Output the [x, y] coordinate of the center of the cell containing the given text.  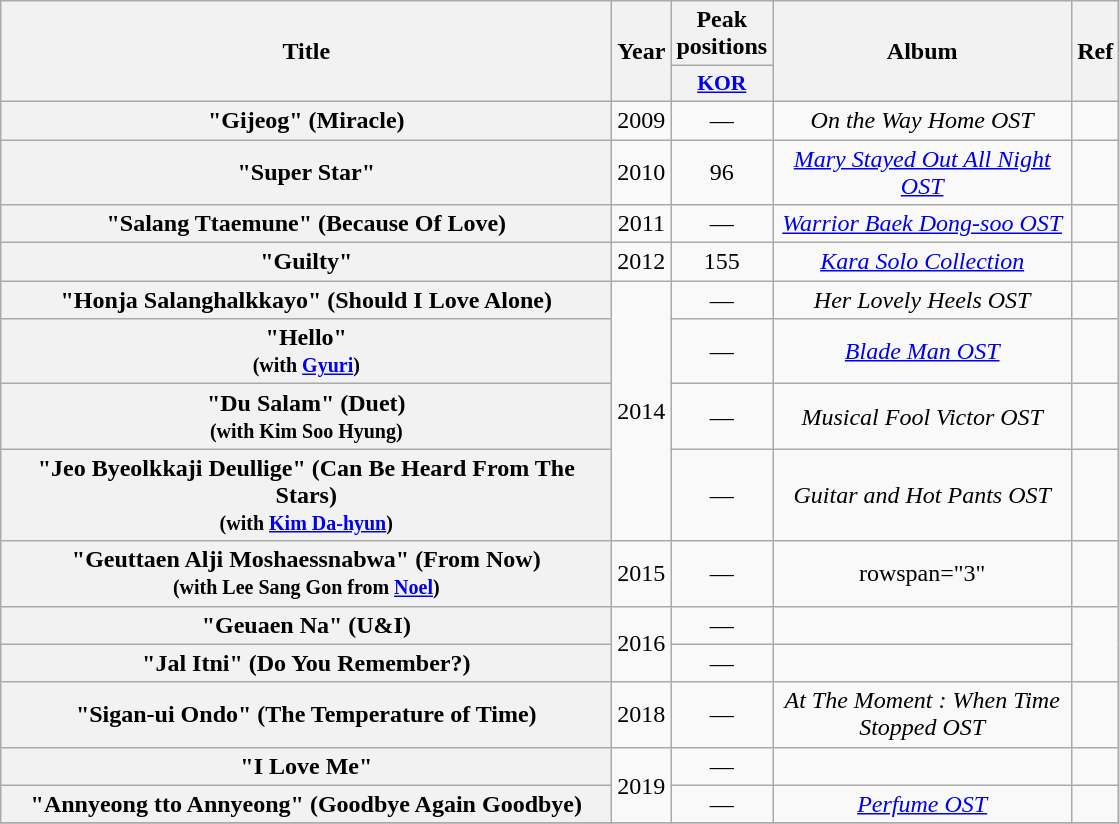
"Annyeong tto Annyeong" (Goodbye Again Goodbye) [306, 804]
2009 [642, 120]
2015 [642, 574]
Blade Man OST [922, 352]
"Honja Salanghalkkayo" (Should I Love Alone) [306, 300]
On the Way Home OST [922, 120]
2018 [642, 714]
Guitar and Hot Pants OST [922, 495]
2011 [642, 224]
Musical Fool Victor OST [922, 416]
"Geuaen Na" (U&I) [306, 625]
"Sigan-ui Ondo" (The Temperature of Time) [306, 714]
2012 [642, 262]
Album [922, 52]
"Hello"(with Gyuri) [306, 352]
rowspan="3" [922, 574]
"Super Star" [306, 172]
96 [722, 172]
Ref [1096, 52]
2014 [642, 411]
2010 [642, 172]
Her Lovely Heels OST [922, 300]
"Gijeog" (Miracle) [306, 120]
Year [642, 52]
2016 [642, 644]
Kara Solo Collection [922, 262]
Title [306, 52]
At The Moment : When Time Stopped OST [922, 714]
Mary Stayed Out All Night OST [922, 172]
Peak positions [722, 34]
KOR [722, 84]
"Jeo Byeolkkaji Deullige" (Can Be Heard From The Stars)(with Kim Da-hyun) [306, 495]
155 [722, 262]
"Geuttaen Alji Moshaessnabwa" (From Now)(with Lee Sang Gon from Noel) [306, 574]
"Guilty" [306, 262]
2019 [642, 785]
"Jal Itni" (Do You Remember?) [306, 663]
"Du Salam" (Duet)(with Kim Soo Hyung) [306, 416]
"Salang Ttaemune" (Because Of Love) [306, 224]
"I Love Me" [306, 766]
Warrior Baek Dong-soo OST [922, 224]
Perfume OST [922, 804]
